Scan for the cell matching the given text and deliver its [x, y] coordinate at center. 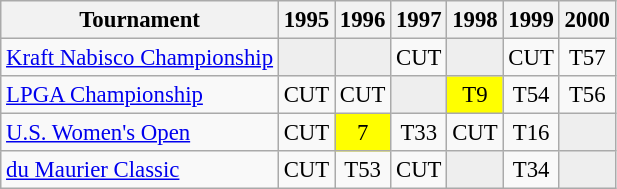
Tournament [140, 20]
2000 [587, 20]
T54 [531, 95]
Kraft Nabisco Championship [140, 58]
T33 [419, 133]
T9 [475, 95]
1999 [531, 20]
LPGA Championship [140, 95]
1997 [419, 20]
T34 [531, 170]
T57 [587, 58]
T53 [363, 170]
T56 [587, 95]
du Maurier Classic [140, 170]
1998 [475, 20]
1996 [363, 20]
T16 [531, 133]
1995 [306, 20]
7 [363, 133]
U.S. Women's Open [140, 133]
